Identify which cell holds the provided text, then report its (x, y) central coordinate. 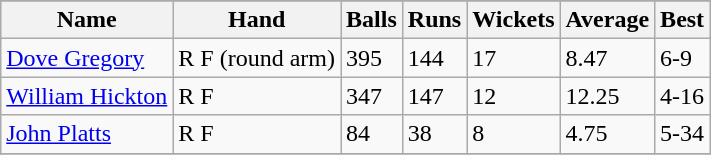
John Platts (87, 134)
Hand (257, 20)
William Hickton (87, 96)
144 (434, 58)
Wickets (514, 20)
6-9 (682, 58)
4.75 (608, 134)
8 (514, 134)
8.47 (608, 58)
Name (87, 20)
38 (434, 134)
Balls (372, 20)
Average (608, 20)
17 (514, 58)
12.25 (608, 96)
84 (372, 134)
Best (682, 20)
4-16 (682, 96)
395 (372, 58)
R F (round arm) (257, 58)
347 (372, 96)
Dove Gregory (87, 58)
5-34 (682, 134)
147 (434, 96)
Runs (434, 20)
12 (514, 96)
